Extract the (X, Y) coordinate from the center of the cell holding the provided text.  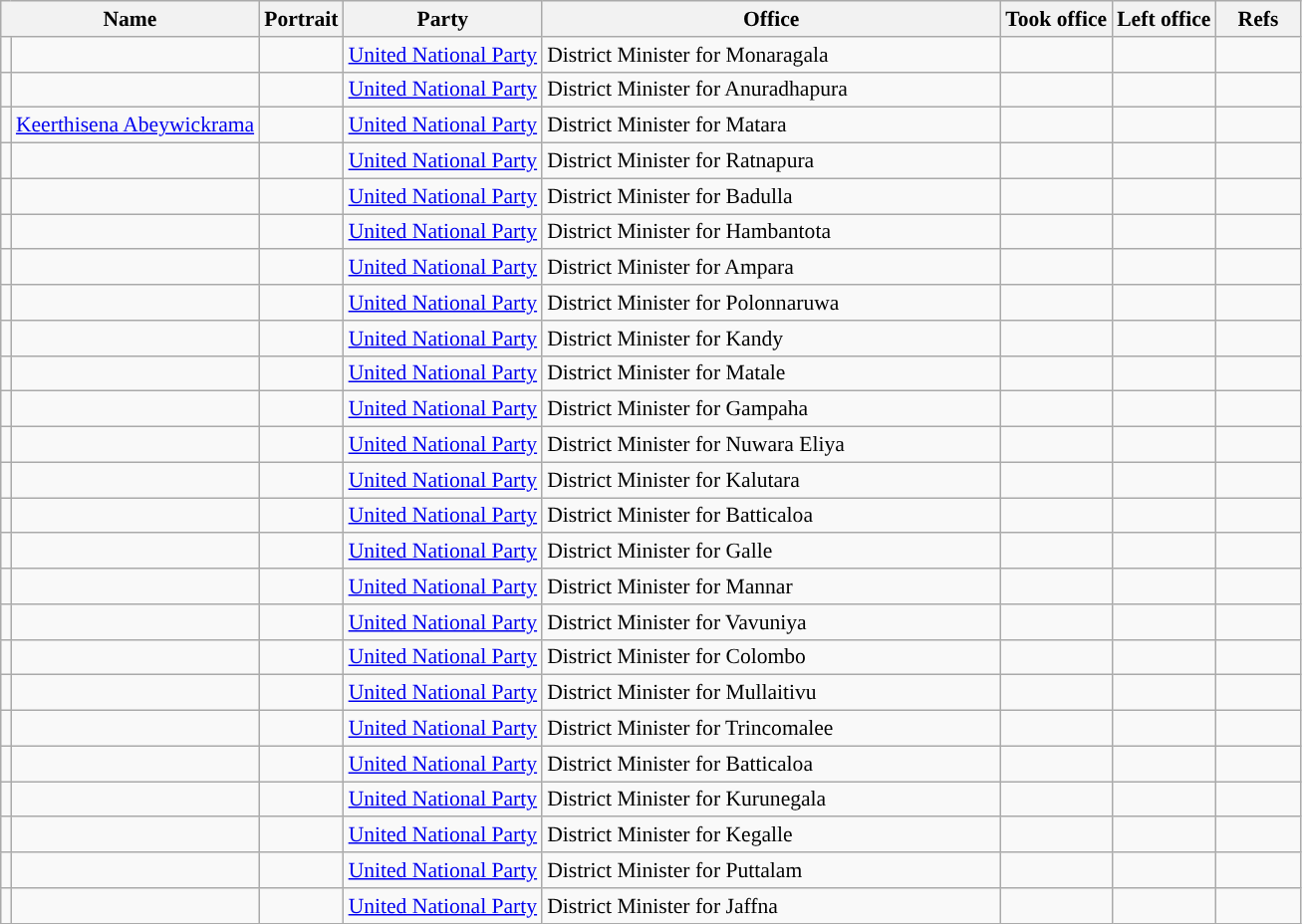
District Minister for Mannar (771, 586)
District Minister for Vavuniya (771, 622)
Party (443, 19)
District Minister for Kandy (771, 339)
Left office (1164, 19)
District Minister for Monaragala (771, 55)
District Minister for Ratnapura (771, 161)
District Minister for Anuradhapura (771, 90)
District Minister for Kalutara (771, 480)
Keerthisena Abeywickrama (135, 125)
District Minister for Kurunegala (771, 800)
District Minister for Jaffna (771, 906)
District Minister for Badulla (771, 196)
District Minister for Colombo (771, 657)
District Minister for Nuwara Eliya (771, 445)
District Minister for Puttalam (771, 870)
District Minister for Matale (771, 373)
District Minister for Kegalle (771, 835)
Name (130, 19)
Portrait (301, 19)
District Minister for Hambantota (771, 232)
District Minister for Galle (771, 552)
District Minister for Matara (771, 125)
District Minister for Gampaha (771, 409)
District Minister for Polonnaruwa (771, 303)
Took office (1056, 19)
District Minister for Mullaitivu (771, 693)
District Minister for Ampara (771, 268)
Refs (1257, 19)
District Minister for Trincomalee (771, 729)
Office (771, 19)
